Locate the cell with the specified text and output its [x, y] center coordinate. 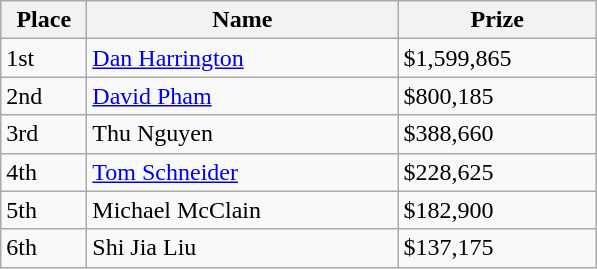
Prize [498, 20]
Place [44, 20]
$182,900 [498, 210]
Thu Nguyen [242, 134]
$1,599,865 [498, 58]
4th [44, 172]
Michael McClain [242, 210]
1st [44, 58]
$137,175 [498, 248]
2nd [44, 96]
6th [44, 248]
Shi Jia Liu [242, 248]
$388,660 [498, 134]
Name [242, 20]
$228,625 [498, 172]
David Pham [242, 96]
$800,185 [498, 96]
3rd [44, 134]
5th [44, 210]
Tom Schneider [242, 172]
Dan Harrington [242, 58]
